Extract the [X, Y] coordinate from the center of the cell holding the provided text.  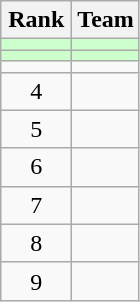
Team [106, 20]
8 [36, 243]
4 [36, 91]
6 [36, 167]
Rank [36, 20]
7 [36, 205]
5 [36, 129]
9 [36, 281]
